From the cell containing the given text, extract its center point as [X, Y] coordinate. 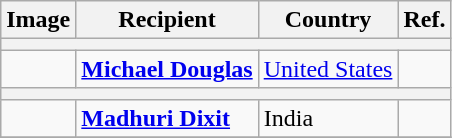
Country [328, 20]
Michael Douglas [167, 69]
Madhuri Dixit [167, 118]
Image [38, 20]
Recipient [167, 20]
India [328, 118]
Ref. [424, 20]
United States [328, 69]
